Locate the cell with the specified text and output its [x, y] center coordinate. 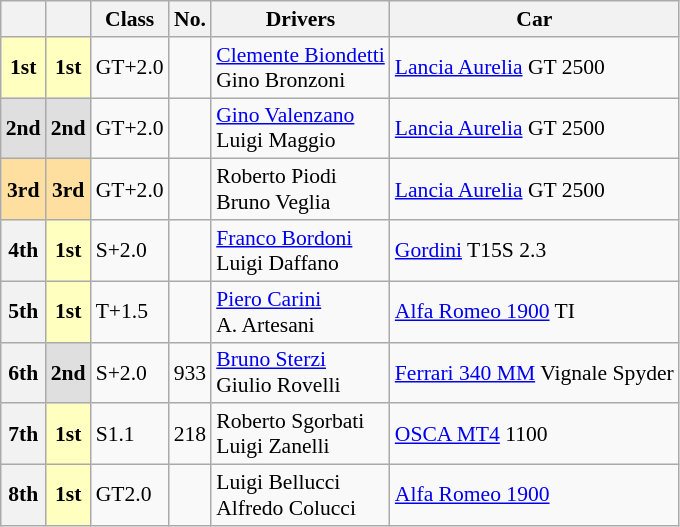
Car [534, 19]
S1.1 [130, 434]
Drivers [300, 19]
OSCA MT4 1100 [534, 434]
Franco Bordoni Luigi Daffano [300, 250]
No. [190, 19]
4th [24, 250]
6th [24, 372]
Piero Carini A. Artesani [300, 312]
Roberto Sgorbati Luigi Zanelli [300, 434]
7th [24, 434]
8th [24, 496]
Clemente Biondetti Gino Bronzoni [300, 68]
Luigi Bellucci Alfredo Colucci [300, 496]
Class [130, 19]
GT2.0 [130, 496]
933 [190, 372]
218 [190, 434]
Bruno Sterzi Giulio Rovelli [300, 372]
Gino Valenzano Luigi Maggio [300, 128]
Alfa Romeo 1900 [534, 496]
Roberto Piodi Bruno Veglia [300, 190]
T+1.5 [130, 312]
Gordini T15S 2.3 [534, 250]
Alfa Romeo 1900 TI [534, 312]
5th [24, 312]
Ferrari 340 MM Vignale Spyder [534, 372]
